Extract the (x, y) coordinate from the center of the cell holding the provided text.  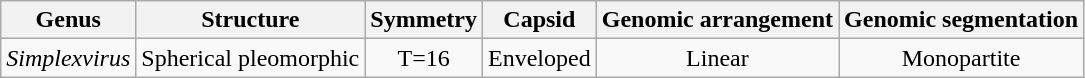
Genus (68, 20)
Structure (250, 20)
Simplexvirus (68, 58)
Monopartite (962, 58)
Symmetry (424, 20)
Spherical pleomorphic (250, 58)
T=16 (424, 58)
Linear (717, 58)
Genomic arrangement (717, 20)
Enveloped (540, 58)
Capsid (540, 20)
Genomic segmentation (962, 20)
